Provide the (X, Y) coordinate of the cell's center where the given text is located.  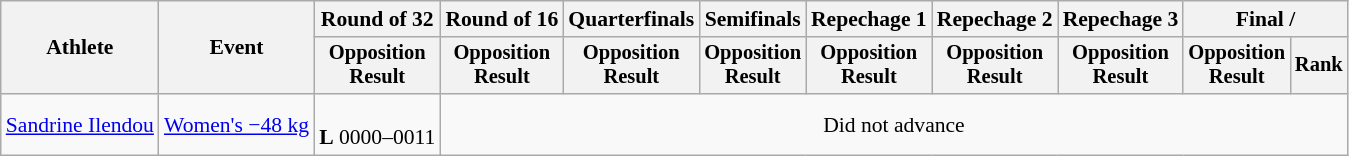
Repechage 3 (1121, 19)
Women's −48 kg (236, 124)
Did not advance (894, 124)
Rank (1319, 66)
Quarterfinals (631, 19)
Final / (1265, 19)
Repechage 2 (995, 19)
Semifinals (752, 19)
Sandrine Ilendou (80, 124)
Round of 16 (502, 19)
L 0000–0011 (377, 124)
Repechage 1 (869, 19)
Event (236, 48)
Round of 32 (377, 19)
Athlete (80, 48)
